From the cell containing the given text, extract its center point as (x, y) coordinate. 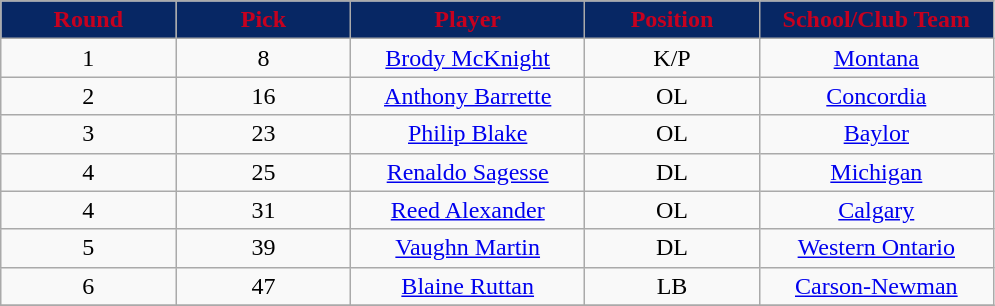
Renaldo Sagesse (468, 172)
Anthony Barrette (468, 96)
5 (88, 248)
Reed Alexander (468, 210)
Vaughn Martin (468, 248)
Round (88, 20)
Concordia (877, 96)
23 (264, 134)
Brody McKnight (468, 58)
LB (672, 286)
Michigan (877, 172)
Position (672, 20)
Carson-Newman (877, 286)
Pick (264, 20)
3 (88, 134)
Philip Blake (468, 134)
K/P (672, 58)
Calgary (877, 210)
Player (468, 20)
Baylor (877, 134)
25 (264, 172)
8 (264, 58)
2 (88, 96)
39 (264, 248)
16 (264, 96)
Montana (877, 58)
6 (88, 286)
Western Ontario (877, 248)
31 (264, 210)
Blaine Ruttan (468, 286)
School/Club Team (877, 20)
1 (88, 58)
47 (264, 286)
